Detect which cell encompasses the target text, then output its [x, y] center coordinate. 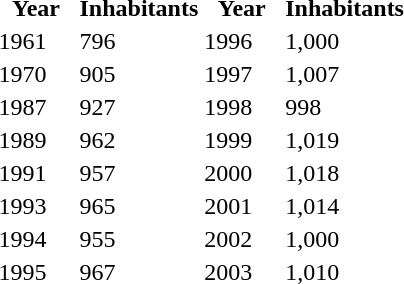
796 [139, 41]
962 [139, 140]
2002 [242, 239]
965 [139, 206]
1998 [242, 107]
1999 [242, 140]
905 [139, 74]
1997 [242, 74]
955 [139, 239]
2000 [242, 173]
927 [139, 107]
957 [139, 173]
2001 [242, 206]
1996 [242, 41]
